From the cell containing the given text, extract its center point as (X, Y) coordinate. 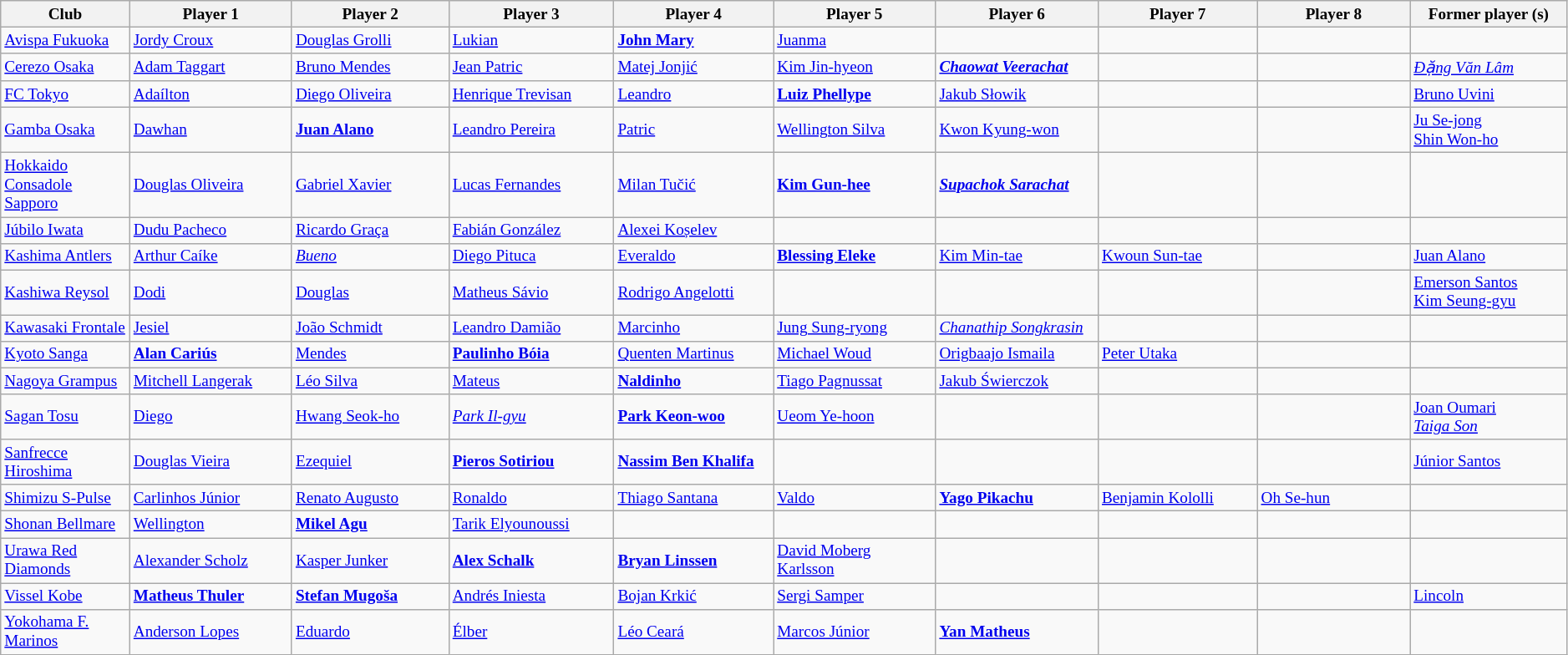
Sagan Tosu (65, 417)
Kwoun Sun-tae (1177, 256)
Naldinho (693, 381)
Player 1 (211, 14)
Joan Oumari Taiga Son (1489, 417)
Douglas (370, 292)
Park Il-gyu (531, 417)
Andrés Iniesta (531, 596)
Luiz Phellype (855, 94)
Marcos Júnior (855, 632)
Yago Pikachu (1017, 498)
Diego Pituca (531, 256)
Kyoto Sanga (65, 354)
Avispa Fukuoka (65, 40)
Jakub Słowik (1017, 94)
Kim Min-tae (1017, 256)
Wellington (211, 525)
Tiago Pagnussat (855, 381)
Jean Patric (531, 67)
Wellington Silva (855, 130)
Jung Sung-ryong (855, 328)
Mitchell Langerak (211, 381)
Jesiel (211, 328)
David Moberg Karlsson (855, 560)
Pieros Sotiriou (531, 462)
Diego (211, 417)
Júnior Santos (1489, 462)
Đặng Văn Lâm (1489, 67)
Alexander Scholz (211, 560)
Hokkaido Consadole Sapporo (65, 185)
Player 2 (370, 14)
Kawasaki Frontale (65, 328)
Yan Matheus (1017, 632)
Shonan Bellmare (65, 525)
Kim Gun-hee (855, 185)
Douglas Grolli (370, 40)
Nassim Ben Khalifa (693, 462)
Leandro Pereira (531, 130)
Alex Schalk (531, 560)
Bueno (370, 256)
Léo Ceará (693, 632)
Origbaajo Ismaila (1017, 354)
Mateus (531, 381)
Élber (531, 632)
Bruno Mendes (370, 67)
Kasper Junker (370, 560)
Ezequiel (370, 462)
Jakub Świerczok (1017, 381)
Valdo (855, 498)
Kashima Antlers (65, 256)
Dawhan (211, 130)
Júbilo Iwata (65, 230)
Nagoya Grampus (65, 381)
Henrique Trevisan (531, 94)
Fabián González (531, 230)
Alan Cariús (211, 354)
Leandro Damião (531, 328)
Gabriel Xavier (370, 185)
Marcinho (693, 328)
Former player (s) (1489, 14)
Matej Jonjić (693, 67)
Benjamin Kololli (1177, 498)
Douglas Oliveira (211, 185)
Dodi (211, 292)
Ueom Ye-hoon (855, 417)
Ricardo Graça (370, 230)
Urawa Red Diamonds (65, 560)
John Mary (693, 40)
Patric (693, 130)
Ronaldo (531, 498)
Jordy Croux (211, 40)
Stefan Mugoša (370, 596)
Kim Jin-hyeon (855, 67)
Lucas Fernandes (531, 185)
Club (65, 14)
Milan Tučić (693, 185)
Yokohama F. Marinos (65, 632)
Ju Se-jong Shin Won-ho (1489, 130)
Matheus Sávio (531, 292)
Blessing Eleke (855, 256)
Sanfrecce Hiroshima (65, 462)
Michael Woud (855, 354)
Alexei Koșelev (693, 230)
Player 3 (531, 14)
Park Keon-woo (693, 417)
Renato Augusto (370, 498)
Bryan Linssen (693, 560)
Lukian (531, 40)
Bruno Uvini (1489, 94)
Adaílton (211, 94)
Everaldo (693, 256)
Thiago Santana (693, 498)
Gamba Osaka (65, 130)
Tarik Elyounoussi (531, 525)
Léo Silva (370, 381)
Supachok Sarachat (1017, 185)
Diego Oliveira (370, 94)
Lincoln (1489, 596)
Vissel Kobe (65, 596)
Sergi Samper (855, 596)
Juanma (855, 40)
Dudu Pacheco (211, 230)
Rodrigo Angelotti (693, 292)
Oh Se-hun (1333, 498)
João Schmidt (370, 328)
Player 8 (1333, 14)
Chanathip Songkrasin (1017, 328)
FC Tokyo (65, 94)
Player 4 (693, 14)
Shimizu S-Pulse (65, 498)
Paulinho Bóia (531, 354)
Arthur Caíke (211, 256)
Mikel Agu (370, 525)
Hwang Seok-ho (370, 417)
Eduardo (370, 632)
Cerezo Osaka (65, 67)
Player 6 (1017, 14)
Douglas Vieira (211, 462)
Leandro (693, 94)
Quenten Martinus (693, 354)
Chaowat Veerachat (1017, 67)
Adam Taggart (211, 67)
Player 7 (1177, 14)
Kwon Kyung-won (1017, 130)
Matheus Thuler (211, 596)
Bojan Krkić (693, 596)
Mendes (370, 354)
Emerson Santos Kim Seung-gyu (1489, 292)
Peter Utaka (1177, 354)
Kashiwa Reysol (65, 292)
Player 5 (855, 14)
Anderson Lopes (211, 632)
Carlinhos Júnior (211, 498)
